Return the [x, y] coordinate for the center point of the cell that contains the specified text.  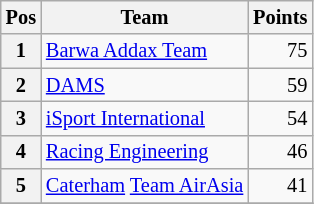
1 [21, 51]
Points [280, 17]
Barwa Addax Team [144, 51]
46 [280, 152]
2 [21, 85]
Team [144, 17]
Pos [21, 17]
5 [21, 186]
54 [280, 118]
4 [21, 152]
iSport International [144, 118]
DAMS [144, 85]
3 [21, 118]
59 [280, 85]
75 [280, 51]
Racing Engineering [144, 152]
Caterham Team AirAsia [144, 186]
41 [280, 186]
